Return the (X, Y) coordinate for the center point of the cell that contains the specified text.  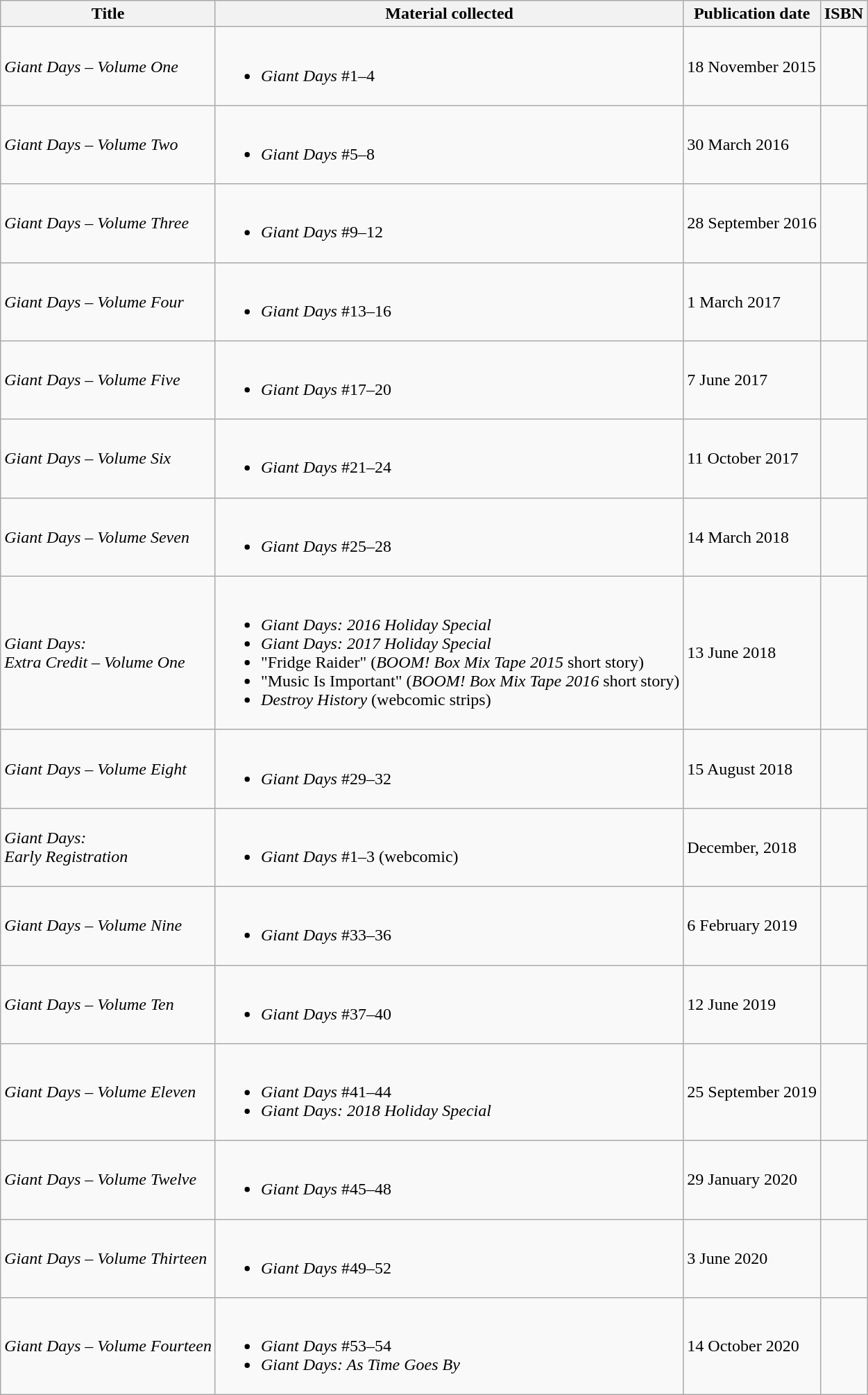
Giant Days #29–32 (449, 769)
Giant Days #49–52 (449, 1259)
Giant Days – Volume Eight (108, 769)
Giant Days #25–28 (449, 537)
Giant Days – Volume Five (108, 380)
Giant Days #5–8 (449, 144)
29 January 2020 (752, 1180)
December, 2018 (752, 847)
Giant Days – Volume Four (108, 301)
25 September 2019 (752, 1092)
Giant Days – Volume Two (108, 144)
Giant Days – Volume Fourteen (108, 1346)
ISBN (844, 14)
28 September 2016 (752, 223)
Giant Days – Volume Thirteen (108, 1259)
Giant Days #1–3 (webcomic) (449, 847)
Publication date (752, 14)
11 October 2017 (752, 458)
Title (108, 14)
Giant Days #45–48 (449, 1180)
Material collected (449, 14)
Giant Days:Extra Credit – Volume One (108, 652)
Giant Days #1–4 (449, 67)
Giant Days – Volume Six (108, 458)
3 June 2020 (752, 1259)
30 March 2016 (752, 144)
7 June 2017 (752, 380)
1 March 2017 (752, 301)
15 August 2018 (752, 769)
Giant Days #33–36 (449, 926)
Giant Days – Volume Nine (108, 926)
Giant Days – Volume Eleven (108, 1092)
Giant Days #9–12 (449, 223)
13 June 2018 (752, 652)
Giant Days – Volume One (108, 67)
Giant Days – Volume Seven (108, 537)
Giant Days #17–20 (449, 380)
Giant Days #21–24 (449, 458)
14 March 2018 (752, 537)
Giant Days – Volume Three (108, 223)
Giant Days:Early Registration (108, 847)
Giant Days #37–40 (449, 1004)
Giant Days #13–16 (449, 301)
6 February 2019 (752, 926)
14 October 2020 (752, 1346)
Giant Days #53–54Giant Days: As Time Goes By (449, 1346)
Giant Days – Volume Ten (108, 1004)
Giant Days #41–44Giant Days: 2018 Holiday Special (449, 1092)
18 November 2015 (752, 67)
12 June 2019 (752, 1004)
Giant Days – Volume Twelve (108, 1180)
